Search for the cell housing the specified text and yield its [x, y] center coordinate. 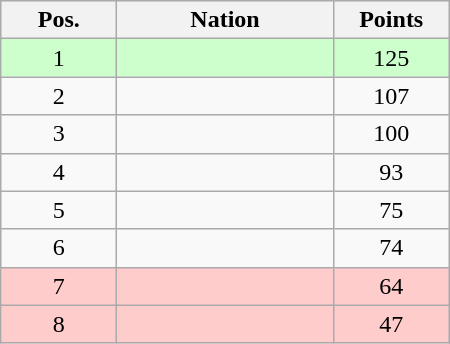
Nation [225, 20]
64 [391, 286]
7 [59, 286]
Pos. [59, 20]
1 [59, 58]
2 [59, 96]
125 [391, 58]
6 [59, 248]
5 [59, 210]
74 [391, 248]
8 [59, 324]
47 [391, 324]
75 [391, 210]
100 [391, 134]
Points [391, 20]
93 [391, 172]
3 [59, 134]
107 [391, 96]
4 [59, 172]
